Output the (X, Y) coordinate of the center of the cell containing the given text.  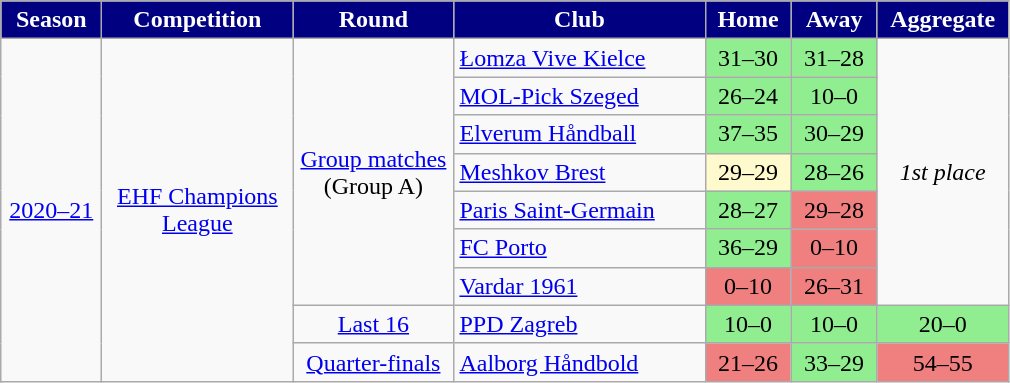
Meshkov Brest (580, 172)
Home (748, 20)
Paris Saint-Germain (580, 210)
Aalborg Håndbold (580, 362)
1st place (942, 172)
31–28 (834, 58)
Group matches (Group A) (374, 172)
Last 16 (374, 324)
Vardar 1961 (580, 286)
21–26 (748, 362)
Away (834, 20)
54–55 (942, 362)
37–35 (748, 134)
33–29 (834, 362)
Round (374, 20)
29–29 (748, 172)
Aggregate (942, 20)
2020–21 (52, 210)
26–24 (748, 96)
FC Porto (580, 248)
Season (52, 20)
Łomza Vive Kielce (580, 58)
36–29 (748, 248)
30–29 (834, 134)
26–31 (834, 286)
28–26 (834, 172)
PPD Zagreb (580, 324)
28–27 (748, 210)
29–28 (834, 210)
Competition (198, 20)
31–30 (748, 58)
EHF Champions League (198, 210)
20–0 (942, 324)
Quarter-finals (374, 362)
MOL-Pick Szeged (580, 96)
Elverum Håndball (580, 134)
Club (580, 20)
